Search for the cell housing the specified text and yield its (x, y) center coordinate. 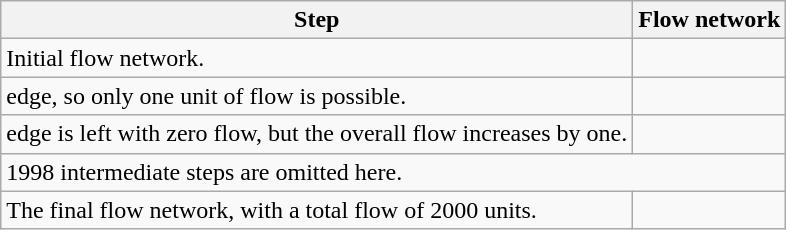
The final flow network, with a total flow of 2000 units. (317, 210)
1998 intermediate steps are omitted here. (394, 172)
Step (317, 20)
Initial flow network. (317, 58)
edge is left with zero flow, but the overall flow increases by one. (317, 134)
edge, so only one unit of flow is possible. (317, 96)
Flow network (710, 20)
